Search for the cell housing the specified text and yield its [x, y] center coordinate. 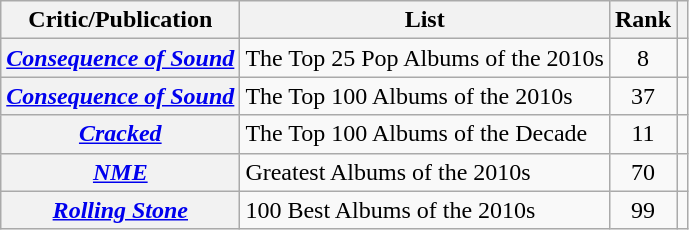
8 [642, 58]
NME [120, 172]
100 Best Albums of the 2010s [425, 210]
37 [642, 96]
The Top 100 Albums of the Decade [425, 134]
The Top 100 Albums of the 2010s [425, 96]
70 [642, 172]
Greatest Albums of the 2010s [425, 172]
Cracked [120, 134]
The Top 25 Pop Albums of the 2010s [425, 58]
Critic/Publication [120, 20]
Rank [642, 20]
11 [642, 134]
99 [642, 210]
List [425, 20]
Rolling Stone [120, 210]
